Return [x, y] of the center of cell containing provided text 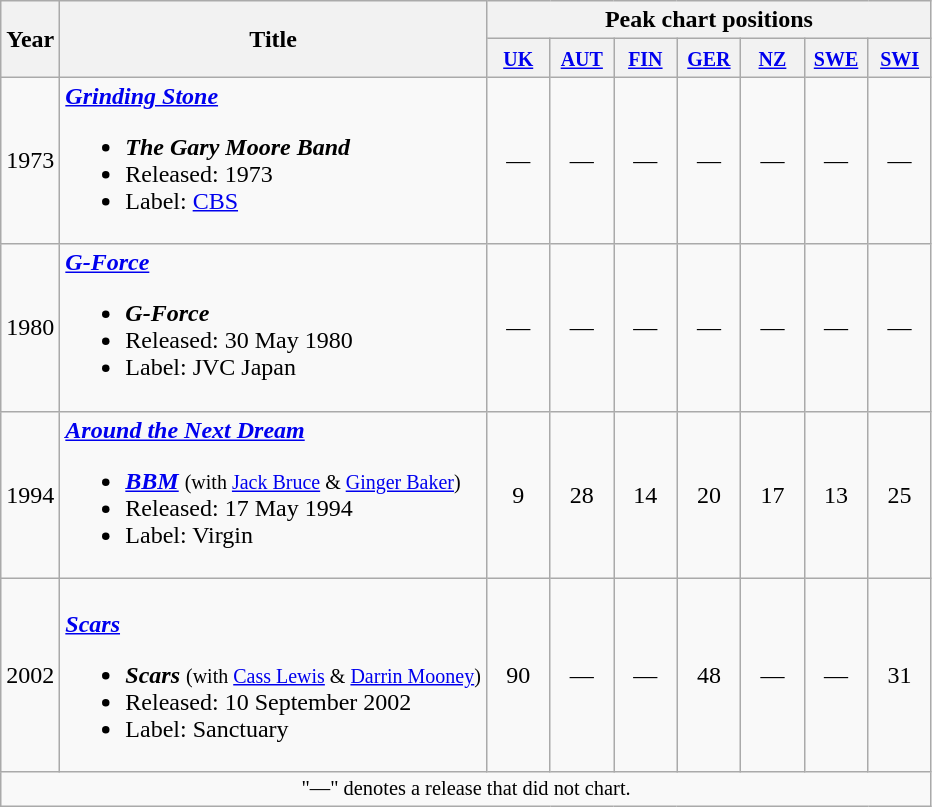
SWI [900, 58]
NZ [773, 58]
1994 [30, 494]
14 [646, 494]
90 [518, 675]
48 [709, 675]
28 [582, 494]
Title [274, 39]
SWE [836, 58]
1980 [30, 328]
2002 [30, 675]
13 [836, 494]
25 [900, 494]
"—" denotes a release that did not chart. [466, 789]
17 [773, 494]
20 [709, 494]
ScarsScars (with Cass Lewis & Darrin Mooney)Released: 10 September 2002Label: Sanctuary [274, 675]
GER [709, 58]
31 [900, 675]
FIN [646, 58]
9 [518, 494]
Around the Next DreamBBM (with Jack Bruce & Ginger Baker)Released: 17 May 1994Label: Virgin [274, 494]
Peak chart positions [708, 20]
Year [30, 39]
1973 [30, 160]
AUT [582, 58]
G-Force G-Force Released: 30 May 1980Label: JVC Japan [274, 328]
UK [518, 58]
Grinding StoneThe Gary Moore BandReleased: 1973Label: CBS [274, 160]
